Search for the cell housing the specified text and yield its [x, y] center coordinate. 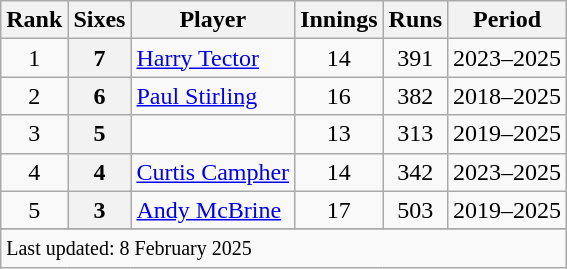
1 [34, 58]
391 [415, 58]
Rank [34, 20]
Period [508, 20]
Last updated: 8 February 2025 [284, 248]
342 [415, 172]
Player [213, 20]
382 [415, 96]
13 [339, 134]
Runs [415, 20]
Paul Stirling [213, 96]
Sixes [100, 20]
Andy McBrine [213, 210]
Curtis Campher [213, 172]
17 [339, 210]
2018–2025 [508, 96]
16 [339, 96]
7 [100, 58]
Innings [339, 20]
313 [415, 134]
2 [34, 96]
503 [415, 210]
6 [100, 96]
Harry Tector [213, 58]
